Identify which cell holds the provided text, then report its (x, y) central coordinate. 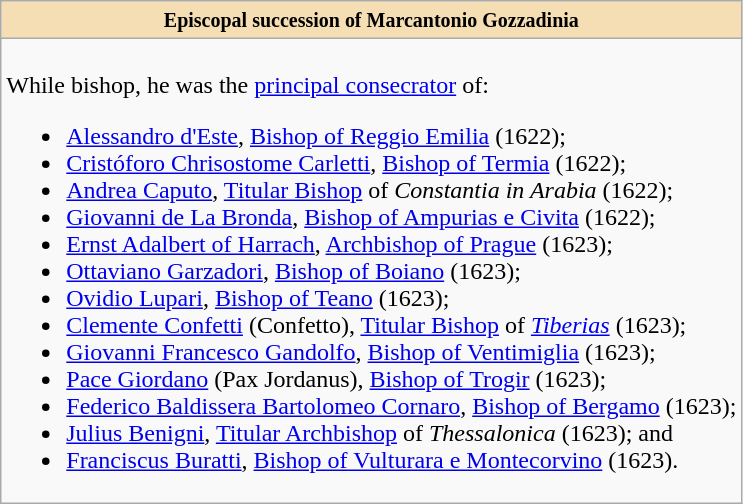
Episcopal succession of Marcantonio Gozzadinia (372, 20)
